Locate the cell with the specified text and output its (x, y) center coordinate. 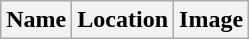
Image (212, 20)
Location (123, 20)
Name (36, 20)
